Output the (x, y) coordinate of the center of the cell containing the given text.  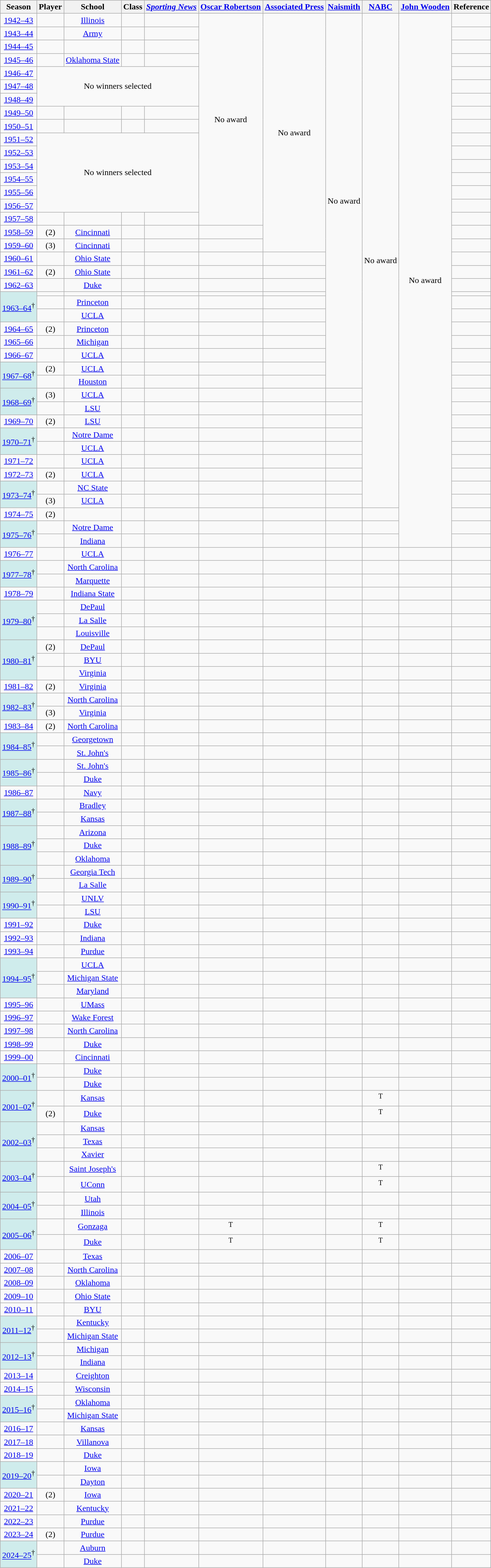
Naismith (344, 7)
UMass (93, 1004)
1966–67 (19, 355)
2014–15 (19, 1389)
Sporting News (171, 7)
Navy (93, 793)
1986–87 (19, 793)
2009–10 (19, 1296)
2012–13† (19, 1356)
1985–86† (19, 772)
2023–24 (19, 1535)
Houston (93, 382)
NC State (93, 488)
1943–44 (19, 33)
Georgetown (93, 739)
1951–52 (19, 139)
1947–48 (19, 86)
1959–60 (19, 245)
1982–83† (19, 706)
2018–19 (19, 1455)
Army (93, 33)
2021–22 (19, 1508)
1945–46 (19, 60)
Oklahoma State (93, 60)
Player (50, 7)
2022–23 (19, 1521)
Season (19, 7)
1995–96 (19, 1004)
1996–97 (19, 1018)
Bradley (93, 806)
1974–75 (19, 514)
1962–63 (19, 285)
1983–84 (19, 726)
Georgia Tech (93, 872)
Villanova (93, 1442)
1989–90† (19, 878)
1964–65 (19, 329)
1979–80† (19, 620)
Xavier (93, 1155)
1993–94 (19, 951)
1965–66 (19, 342)
1948–49 (19, 100)
1954–55 (19, 179)
1980–81† (19, 660)
1952–53 (19, 152)
1942–43 (19, 20)
1968–69† (19, 402)
Gonzaga (93, 1227)
Class (133, 7)
2024–25† (19, 1554)
1958–59 (19, 232)
2010–11 (19, 1309)
Dayton (93, 1482)
1976–77 (19, 554)
Saint Joseph's (93, 1169)
NABC (380, 7)
1956–57 (19, 206)
2002–03† (19, 1141)
Louisville (93, 633)
1987–88† (19, 812)
1953–54 (19, 166)
1946–47 (19, 73)
1950–51 (19, 126)
Maryland (93, 991)
2007–08 (19, 1270)
1975–76† (19, 534)
2013–14 (19, 1376)
1970–71† (19, 441)
2005–06† (19, 1234)
2015–16† (19, 1409)
1957–58 (19, 219)
1971–72 (19, 461)
1972–73 (19, 474)
2003–04† (19, 1176)
UNLV (93, 898)
2017–18 (19, 1442)
1990–91† (19, 905)
2011–12† (19, 1329)
Creighton (93, 1376)
1944–45 (19, 47)
Wisconsin (93, 1389)
John Wooden (425, 7)
2000–01† (19, 1077)
1998–99 (19, 1044)
Auburn (93, 1548)
Utah (93, 1199)
2020–21 (19, 1495)
1981–82 (19, 686)
1997–98 (19, 1031)
1984–85† (19, 746)
1967–68† (19, 375)
Wake Forest (93, 1018)
1991–92 (19, 925)
Marquette (93, 580)
2001–02† (19, 1106)
1988–89† (19, 845)
1969–70 (19, 421)
2008–09 (19, 1283)
1949–50 (19, 113)
Arizona (93, 832)
1973–74† (19, 494)
1978–79 (19, 594)
1992–93 (19, 938)
2016–17 (19, 1428)
Indiana State (93, 594)
UConn (93, 1185)
School (93, 7)
1961–62 (19, 272)
2006–07 (19, 1256)
1994–95† (19, 978)
1999–00 (19, 1057)
Oscar Robertson (231, 7)
1960–61 (19, 259)
Associated Press (295, 7)
1977–78† (19, 574)
2019–20† (19, 1475)
1963–64† (19, 307)
Reference (471, 7)
1955–56 (19, 192)
2004–05† (19, 1205)
